Scan for the cell matching the given text and deliver its [x, y] coordinate at center. 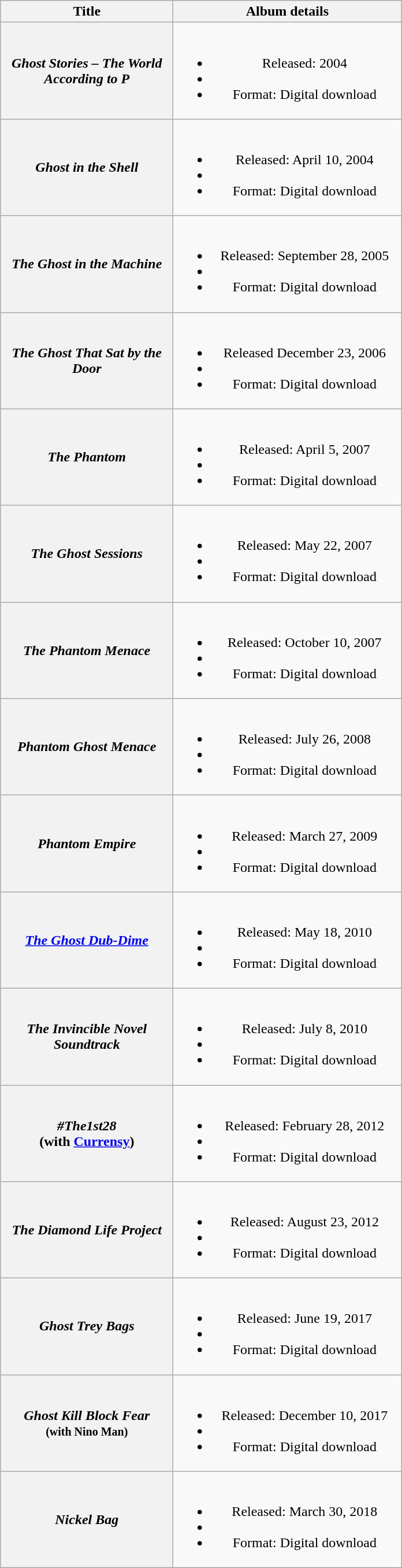
Nickel Bag [87, 1519]
Released: 2004Format: Digital download [288, 71]
The Ghost That Sat by the Door [87, 361]
The Ghost Dub-Dime [87, 940]
Released: October 10, 2007Format: Digital download [288, 650]
Ghost Kill Block Fear(with Nino Man) [87, 1423]
Released: July 26, 2008Format: Digital download [288, 747]
Released: September 28, 2005Format: Digital download [288, 264]
Phantom Empire [87, 843]
Released: May 22, 2007Format: Digital download [288, 554]
Released December 23, 2006Format: Digital download [288, 361]
Phantom Ghost Menace [87, 747]
#The1st28(with Currensy) [87, 1133]
Released: April 5, 2007Format: Digital download [288, 457]
Ghost Trey Bags [87, 1326]
Released: August 23, 2012Format: Digital download [288, 1230]
Ghost Stories – The World According to P [87, 71]
The Diamond Life Project [87, 1230]
Released: February 28, 2012Format: Digital download [288, 1133]
Released: March 27, 2009Format: Digital download [288, 843]
Ghost in the Shell [87, 168]
The Invincible Novel Soundtrack [87, 1036]
Released: July 8, 2010Format: Digital download [288, 1036]
The Phantom [87, 457]
The Ghost in the Machine [87, 264]
Released: April 10, 2004Format: Digital download [288, 168]
Released: June 19, 2017Format: Digital download [288, 1326]
The Ghost Sessions [87, 554]
Released: May 18, 2010Format: Digital download [288, 940]
Album details [288, 12]
Released: December 10, 2017Format: Digital download [288, 1423]
Title [87, 12]
The Phantom Menace [87, 650]
Released: March 30, 2018Format: Digital download [288, 1519]
